Identify which cell holds the provided text, then report its (X, Y) central coordinate. 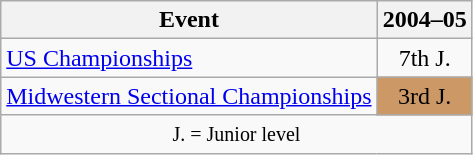
J. = Junior level (236, 134)
US Championships (189, 58)
2004–05 (424, 20)
7th J. (424, 58)
3rd J. (424, 96)
Midwestern Sectional Championships (189, 96)
Event (189, 20)
